Detect which cell encompasses the target text, then output its (X, Y) center coordinate. 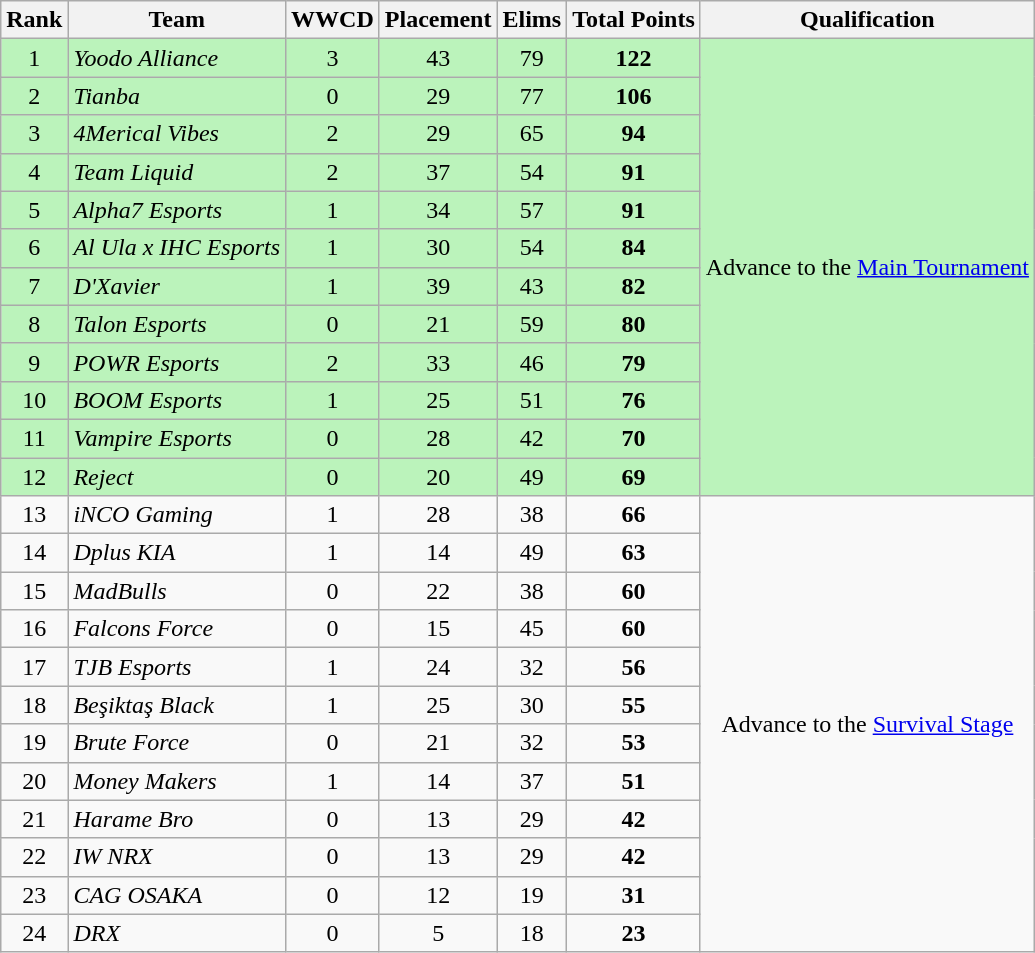
DRX (177, 933)
Reject (177, 477)
66 (634, 515)
Team (177, 20)
82 (634, 286)
Brute Force (177, 743)
17 (34, 667)
76 (634, 400)
4 (34, 172)
Harame Bro (177, 819)
MadBulls (177, 591)
Elims (532, 20)
Placement (438, 20)
70 (634, 438)
POWR Esports (177, 362)
63 (634, 553)
Beşiktaş Black (177, 705)
11 (34, 438)
4Merical Vibes (177, 134)
59 (532, 324)
16 (34, 629)
Qualification (867, 20)
46 (532, 362)
Yoodo Alliance (177, 58)
Advance to the Survival Stage (867, 724)
Tianba (177, 96)
53 (634, 743)
33 (438, 362)
122 (634, 58)
IW NRX (177, 857)
6 (34, 248)
Advance to the Main Tournament (867, 268)
55 (634, 705)
80 (634, 324)
Alpha7 Esports (177, 210)
57 (532, 210)
Rank (34, 20)
39 (438, 286)
Total Points (634, 20)
CAG OSAKA (177, 895)
Vampire Esports (177, 438)
Team Liquid (177, 172)
69 (634, 477)
106 (634, 96)
WWCD (333, 20)
Falcons Force (177, 629)
Al Ula x IHC Esports (177, 248)
Dplus KIA (177, 553)
Money Makers (177, 781)
BOOM Esports (177, 400)
84 (634, 248)
34 (438, 210)
8 (34, 324)
65 (532, 134)
56 (634, 667)
iNCO Gaming (177, 515)
77 (532, 96)
TJB Esports (177, 667)
94 (634, 134)
7 (34, 286)
9 (34, 362)
31 (634, 895)
Talon Esports (177, 324)
45 (532, 629)
10 (34, 400)
D'Xavier (177, 286)
